Search for the cell housing the specified text and yield its (X, Y) center coordinate. 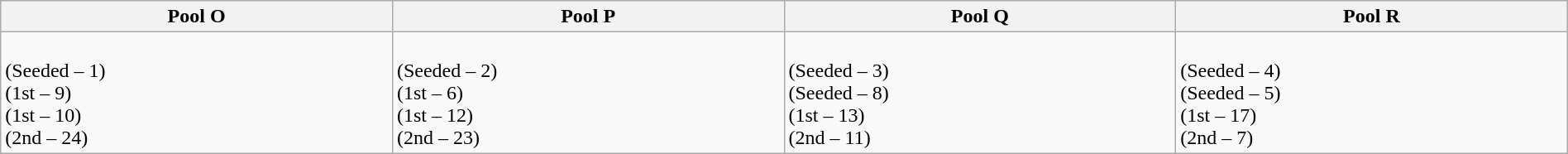
Pool P (588, 17)
(Seeded – 1) (1st – 9) (1st – 10) (2nd – 24) (197, 93)
Pool Q (980, 17)
(Seeded – 2) (1st – 6) (1st – 12) (2nd – 23) (588, 93)
Pool O (197, 17)
(Seeded – 3) (Seeded – 8) (1st – 13) (2nd – 11) (980, 93)
Pool R (1372, 17)
(Seeded – 4) (Seeded – 5) (1st – 17) (2nd – 7) (1372, 93)
